Return the (x, y) coordinate for the center point of the cell that contains the specified text.  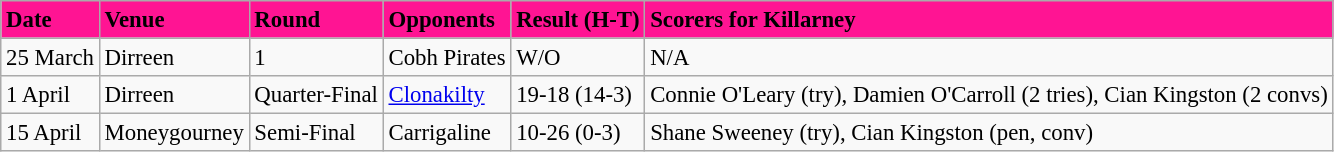
25 March (50, 57)
Moneygourney (174, 132)
N/A (989, 57)
Connie O'Leary (try), Damien O'Carroll (2 tries), Cian Kingston (2 convs) (989, 94)
Result (H-T) (578, 19)
Shane Sweeney (try), Cian Kingston (pen, conv) (989, 132)
Date (50, 19)
Clonakilty (447, 94)
10-26 (0-3) (578, 132)
Quarter-Final (316, 94)
1 (316, 57)
Opponents (447, 19)
1 April (50, 94)
Cobh Pirates (447, 57)
Round (316, 19)
15 April (50, 132)
Scorers for Killarney (989, 19)
Carrigaline (447, 132)
Semi-Final (316, 132)
19-18 (14-3) (578, 94)
W/O (578, 57)
Venue (174, 19)
